Search for the cell housing the specified text and yield its (x, y) center coordinate. 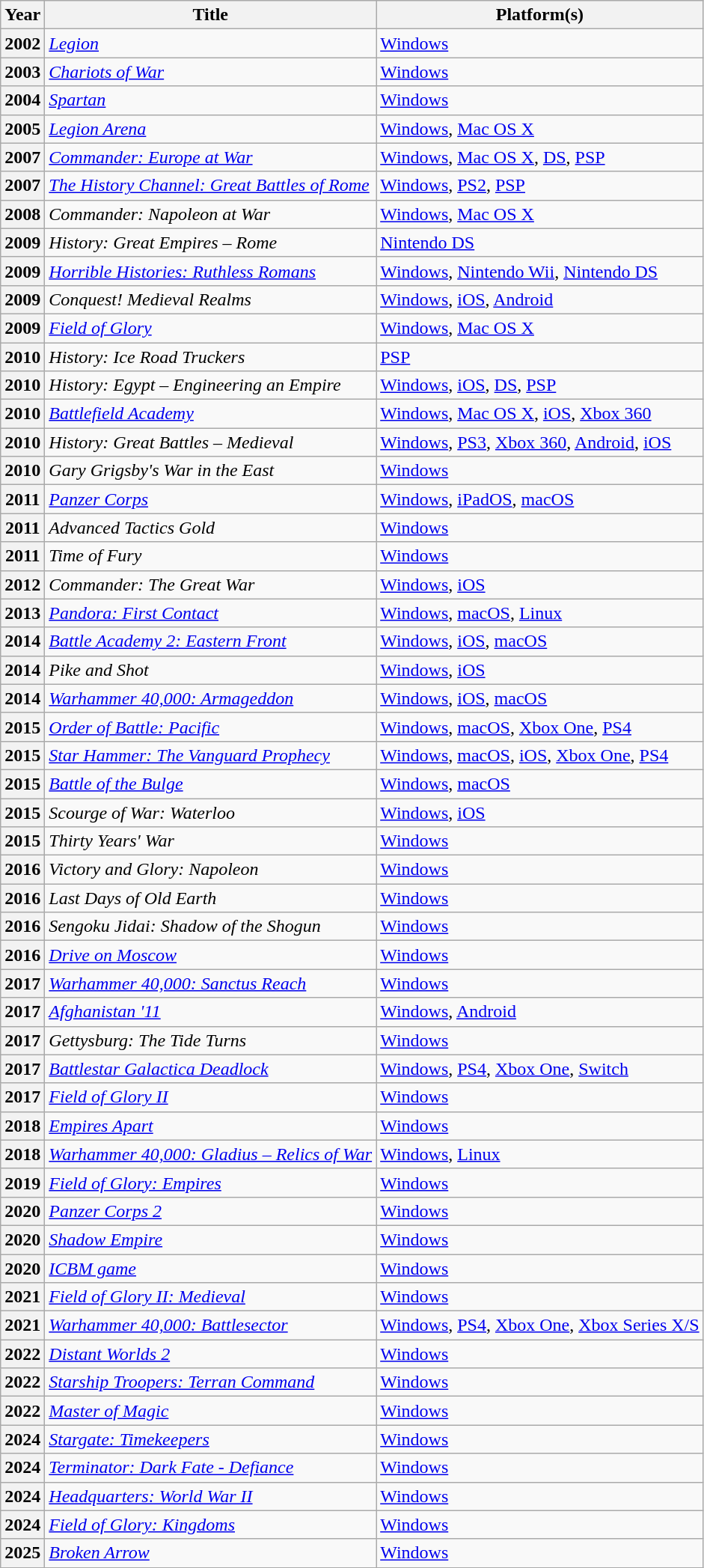
Windows, iOS, Android (540, 299)
Commander: Napoleon at War (211, 214)
Drive on Moscow (211, 955)
Warhammer 40,000: Battlesector (211, 1326)
2013 (22, 613)
Warhammer 40,000: Sanctus Reach (211, 983)
Field of Glory: Empires (211, 1183)
Windows, iOS, DS, PSP (540, 385)
2002 (22, 43)
History: Great Battles – Medieval (211, 442)
History: Ice Road Truckers (211, 357)
Shadow Empire (211, 1239)
Field of Glory: Kingdoms (211, 1525)
Star Hammer: The Vanguard Prophecy (211, 755)
Gary Grigsby's War in the East (211, 471)
2008 (22, 214)
2004 (22, 100)
Last Days of Old Earth (211, 898)
Field of Glory II: Medieval (211, 1297)
Thirty Years' War (211, 841)
Broken Arrow (211, 1553)
Time of Fury (211, 556)
Commander: Europe at War (211, 157)
Windows, Linux (540, 1154)
Pandora: First Contact (211, 613)
Field of Glory II (211, 1097)
Nintendo DS (540, 242)
History: Egypt – Engineering an Empire (211, 385)
Terminator: Dark Fate - Defiance (211, 1468)
2012 (22, 585)
Headquarters: World War II (211, 1496)
Legion (211, 43)
Scourge of War: Waterloo (211, 812)
Warhammer 40,000: Gladius – Relics of War (211, 1154)
Sengoku Jidai: Shadow of the Shogun (211, 927)
Master of Magic (211, 1411)
Windows, Mac OS X, iOS, Xbox 360 (540, 414)
Victory and Glory: Napoleon (211, 870)
Commander: The Great War (211, 585)
Windows, Nintendo Wii, Nintendo DS (540, 271)
Windows, PS3, Xbox 360, Android, iOS (540, 442)
2019 (22, 1183)
2005 (22, 129)
Title (211, 15)
Field of Glory (211, 328)
Order of Battle: Pacific (211, 727)
Panzer Corps 2 (211, 1211)
Windows, macOS, Xbox One, PS4 (540, 727)
Battle Academy 2: Eastern Front (211, 641)
Platform(s) (540, 15)
2003 (22, 72)
Legion Arena (211, 129)
Windows, macOS, Linux (540, 613)
Warhammer 40,000: Armageddon (211, 698)
Afghanistan '11 (211, 1012)
Windows, macOS (540, 784)
Windows, Android (540, 1012)
Windows, iPadOS, macOS (540, 499)
Distant Worlds 2 (211, 1354)
Stargate: Timekeepers (211, 1439)
ICBM game (211, 1269)
Battle of the Bulge (211, 784)
History: Great Empires – Rome (211, 242)
Pike and Shot (211, 670)
2025 (22, 1553)
Year (22, 15)
Horrible Histories: Ruthless Romans (211, 271)
Battlestar Galactica Deadlock (211, 1069)
Panzer Corps (211, 499)
Starship Troopers: Terran Command (211, 1382)
Advanced Tactics Gold (211, 528)
Windows, PS4, Xbox One, Xbox Series X/S (540, 1326)
Windows, PS2, PSP (540, 186)
Battlefield Academy (211, 414)
Windows, macOS, iOS, Xbox One, PS4 (540, 755)
Conquest! Medieval Realms (211, 299)
Chariots of War (211, 72)
The History Channel: Great Battles of Rome (211, 186)
Windows, PS4, Xbox One, Switch (540, 1069)
Windows, Mac OS X, DS, PSP (540, 157)
PSP (540, 357)
Spartan (211, 100)
Gettysburg: The Tide Turns (211, 1040)
Empires Apart (211, 1126)
